From the cell containing the given text, extract its center point as [X, Y] coordinate. 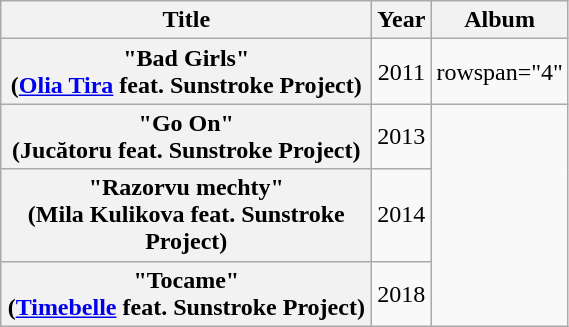
2014 [402, 215]
"Bad Girls"(Olia Tira feat. Sunstroke Project) [186, 72]
2011 [402, 72]
rowspan="4" [500, 72]
"Tocame"(Timebelle feat. Sunstroke Project) [186, 294]
Year [402, 20]
2013 [402, 136]
Title [186, 20]
2018 [402, 294]
"Razorvu mechty"(Mila Kulikova feat. Sunstroke Project) [186, 215]
Album [500, 20]
"Go On"(Jucătoru feat. Sunstroke Project) [186, 136]
